Find where the given text appears and provide that cell's center as (X, Y) coordinate. 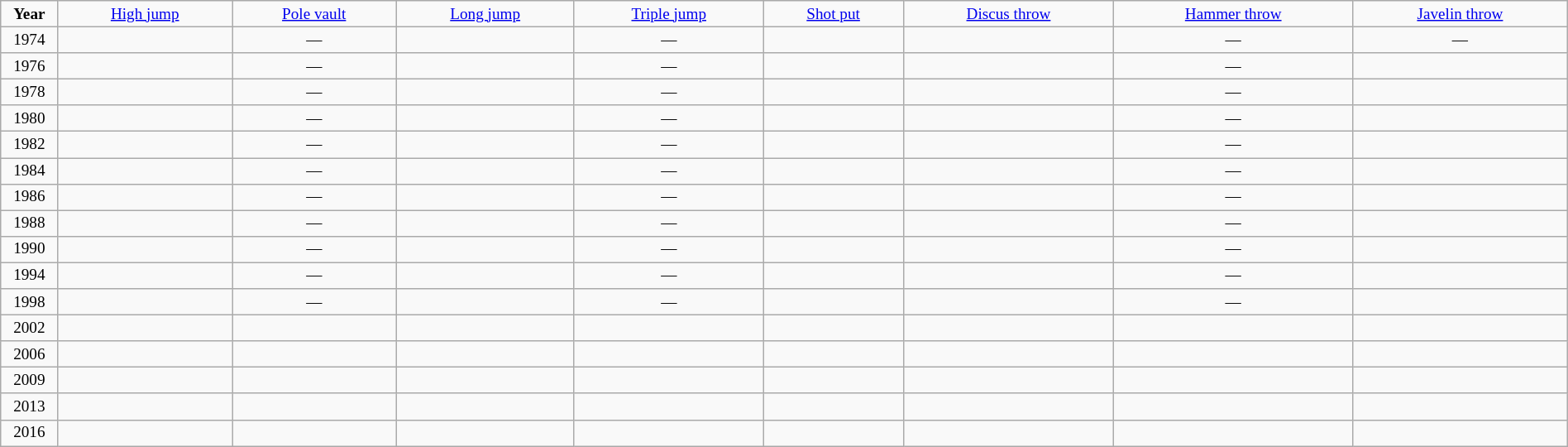
1994 (30, 276)
2009 (30, 381)
2006 (30, 354)
1976 (30, 66)
1998 (30, 302)
Discus throw (1009, 14)
Long jump (485, 14)
2002 (30, 328)
Year (30, 14)
1988 (30, 223)
Triple jump (668, 14)
1986 (30, 197)
1978 (30, 92)
1974 (30, 40)
1980 (30, 118)
1984 (30, 171)
2016 (30, 433)
Hammer throw (1234, 14)
Pole vault (314, 14)
1990 (30, 249)
Javelin throw (1460, 14)
2013 (30, 406)
Shot put (834, 14)
High jump (146, 14)
1982 (30, 145)
